Return (x, y) of the center of cell containing provided text 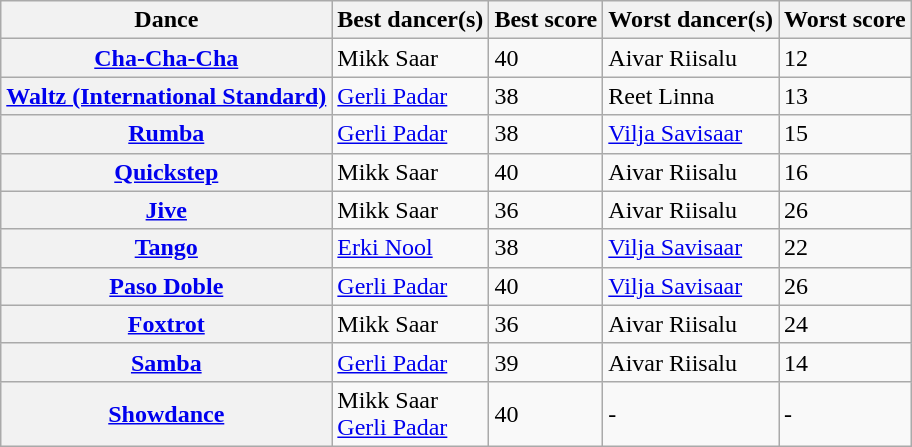
Foxtrot (166, 324)
16 (844, 172)
Jive (166, 210)
Samba (166, 362)
Worst dancer(s) (691, 20)
22 (844, 248)
Best score (546, 20)
Waltz (International Standard) (166, 96)
Quickstep (166, 172)
Paso Doble (166, 286)
Tango (166, 248)
Cha-Cha-Cha (166, 58)
Best dancer(s) (410, 20)
Dance (166, 20)
15 (844, 134)
24 (844, 324)
Showdance (166, 414)
Erki Nool (410, 248)
13 (844, 96)
39 (546, 362)
14 (844, 362)
Reet Linna (691, 96)
Mikk SaarGerli Padar (410, 414)
Worst score (844, 20)
12 (844, 58)
Rumba (166, 134)
